Pinpoint the cell where the given text exists, returning its (x, y) midpoint coordinate. 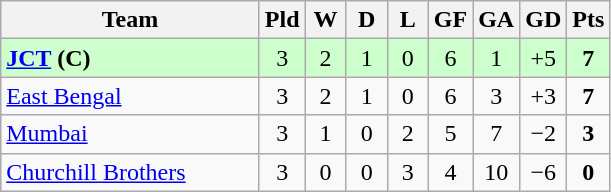
+3 (544, 96)
W (326, 20)
Pts (588, 20)
4 (450, 172)
GF (450, 20)
Team (130, 20)
−2 (544, 134)
Churchill Brothers (130, 172)
GA (496, 20)
5 (450, 134)
GD (544, 20)
D (366, 20)
+5 (544, 58)
Pld (282, 20)
10 (496, 172)
L (408, 20)
East Bengal (130, 96)
−6 (544, 172)
Mumbai (130, 134)
JCT (C) (130, 58)
